Output the (X, Y) coordinate of the center of the cell containing the given text.  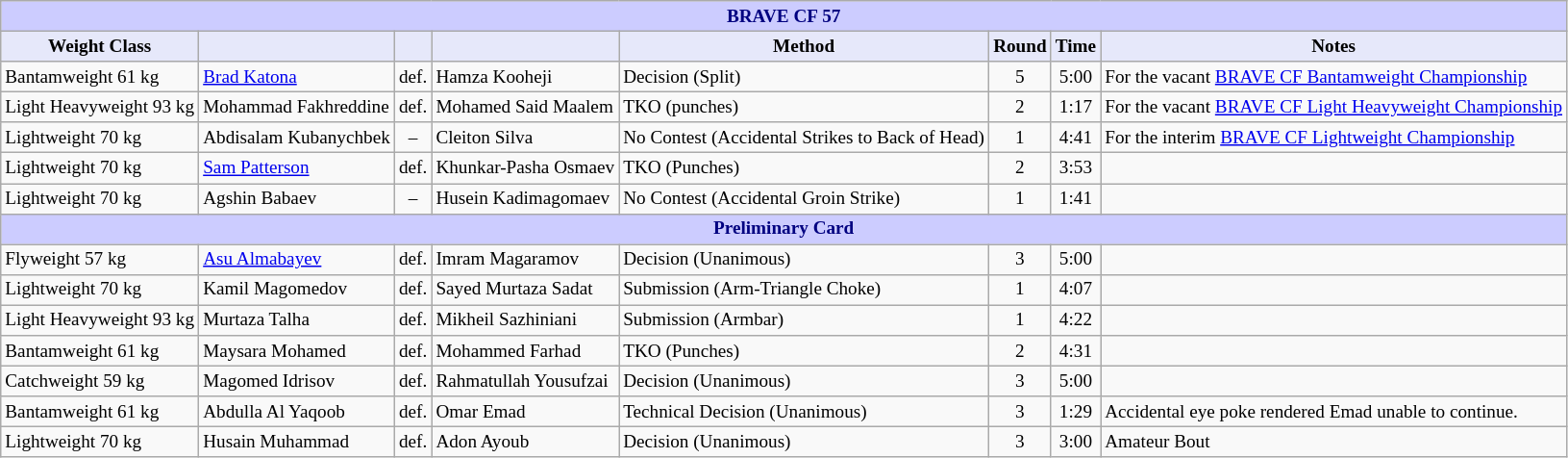
1:41 (1075, 198)
Mohammed Farhad (525, 351)
4:22 (1075, 320)
Adon Ayoub (525, 443)
Kamil Magomedov (297, 290)
Flyweight 57 kg (100, 260)
Imram Magaramov (525, 260)
4:41 (1075, 138)
Round (1021, 46)
Accidental eye poke rendered Emad unable to continue. (1334, 412)
Decision (Split) (804, 77)
No Contest (Accidental Strikes to Back of Head) (804, 138)
Submission (Armbar) (804, 320)
Catchweight 59 kg (100, 381)
Time (1075, 46)
4:31 (1075, 351)
3:53 (1075, 168)
Mohamed Said Maalem (525, 107)
Rahmatullah Yousufzai (525, 381)
Preliminary Card (784, 229)
Magomed Idrisov (297, 381)
Khunkar-Pasha Osmaev (525, 168)
Brad Katona (297, 77)
Submission (Arm-Triangle Choke) (804, 290)
Weight Class (100, 46)
1:29 (1075, 412)
Mikheil Sazhiniani (525, 320)
Husein Kadimagomaev (525, 198)
Method (804, 46)
TKO (punches) (804, 107)
Maysara Mohamed (297, 351)
Husain Muhammad (297, 443)
Omar Emad (525, 412)
Technical Decision (Unanimous) (804, 412)
Cleiton Silva (525, 138)
No Contest (Accidental Groin Strike) (804, 198)
Abdulla Al Yaqoob (297, 412)
3:00 (1075, 443)
Murtaza Talha (297, 320)
Mohammad Fakhreddine (297, 107)
Sam Patterson (297, 168)
For the interim BRAVE CF Lightweight Championship (1334, 138)
Abdisalam Kubanychbek (297, 138)
Hamza Kooheji (525, 77)
BRAVE CF 57 (784, 16)
4:07 (1075, 290)
For the vacant BRAVE CF Light Heavyweight Championship (1334, 107)
Amateur Bout (1334, 443)
Asu Almabayev (297, 260)
Agshin Babaev (297, 198)
Notes (1334, 46)
5 (1021, 77)
1:17 (1075, 107)
For the vacant BRAVE CF Bantamweight Championship (1334, 77)
Sayed Murtaza Sadat (525, 290)
